Output the (x, y) coordinate of the center of the cell containing the given text.  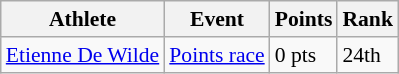
Event (216, 19)
0 pts (304, 55)
24th (368, 55)
Rank (368, 19)
Etienne De Wilde (83, 55)
Athlete (83, 19)
Points race (216, 55)
Points (304, 19)
